Find where the given text appears and provide that cell's center as [x, y] coordinate. 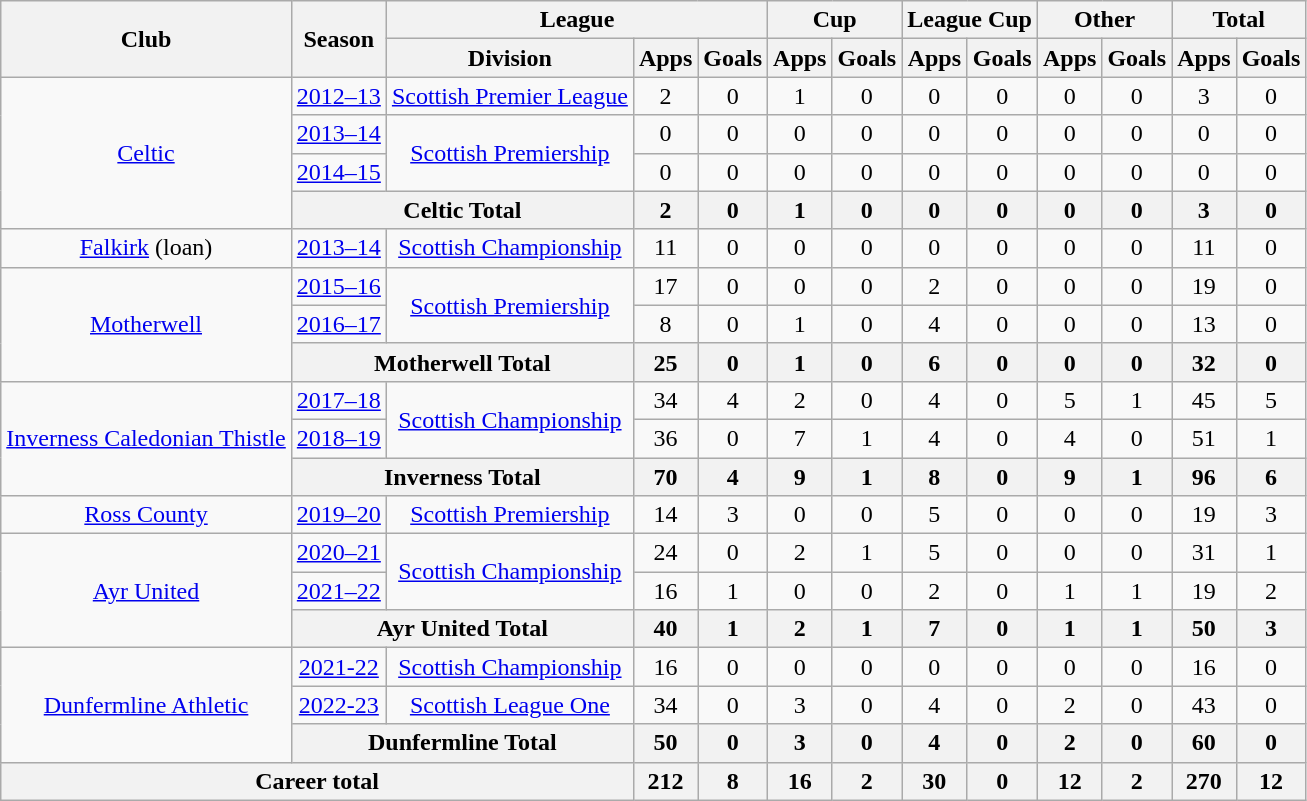
2020–21 [338, 553]
Motherwell Total [462, 362]
Season [338, 39]
32 [1204, 362]
2015–16 [338, 286]
14 [665, 515]
212 [665, 781]
31 [1204, 553]
70 [665, 477]
2018–19 [338, 438]
30 [934, 781]
Division [510, 58]
270 [1204, 781]
Inverness Caledonian Thistle [146, 438]
2016–17 [338, 324]
Cup [835, 20]
Scottish League One [510, 705]
2017–18 [338, 400]
Other [1104, 20]
24 [665, 553]
Club [146, 39]
Inverness Total [462, 477]
60 [1204, 743]
Ayr United Total [462, 629]
40 [665, 629]
2021–22 [338, 591]
Ayr United [146, 591]
2012–13 [338, 96]
51 [1204, 438]
Total [1239, 20]
Dunfermline Athletic [146, 705]
96 [1204, 477]
Career total [318, 781]
Celtic Total [462, 210]
36 [665, 438]
2014–15 [338, 172]
25 [665, 362]
Dunfermline Total [462, 743]
45 [1204, 400]
Scottish Premier League [510, 96]
2021-22 [338, 667]
2022-23 [338, 705]
Ross County [146, 515]
Motherwell [146, 324]
13 [1204, 324]
17 [665, 286]
Celtic [146, 153]
Falkirk (loan) [146, 248]
2019–20 [338, 515]
43 [1204, 705]
League Cup [970, 20]
League [576, 20]
